Find where the given text appears and provide that cell's center as (x, y) coordinate. 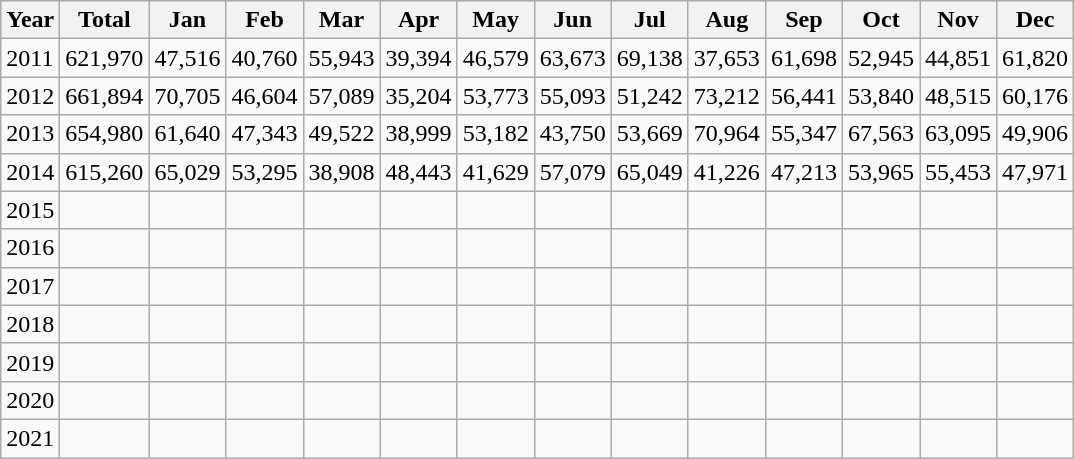
51,242 (650, 96)
Dec (1036, 20)
65,029 (188, 172)
56,441 (804, 96)
Jun (572, 20)
39,394 (418, 58)
661,894 (104, 96)
41,629 (496, 172)
38,908 (342, 172)
Sep (804, 20)
49,522 (342, 134)
70,705 (188, 96)
Aug (726, 20)
2012 (30, 96)
67,563 (880, 134)
Year (30, 20)
Total (104, 20)
2016 (30, 248)
63,095 (958, 134)
57,089 (342, 96)
Jan (188, 20)
615,260 (104, 172)
55,347 (804, 134)
40,760 (264, 58)
53,773 (496, 96)
55,943 (342, 58)
2015 (30, 210)
47,213 (804, 172)
55,093 (572, 96)
35,204 (418, 96)
2017 (30, 286)
47,971 (1036, 172)
2019 (30, 362)
654,980 (104, 134)
2018 (30, 324)
621,970 (104, 58)
37,653 (726, 58)
49,906 (1036, 134)
44,851 (958, 58)
43,750 (572, 134)
61,640 (188, 134)
55,453 (958, 172)
Mar (342, 20)
48,515 (958, 96)
63,673 (572, 58)
2013 (30, 134)
2011 (30, 58)
41,226 (726, 172)
46,579 (496, 58)
65,049 (650, 172)
46,604 (264, 96)
2021 (30, 438)
47,343 (264, 134)
60,176 (1036, 96)
70,964 (726, 134)
73,212 (726, 96)
2020 (30, 400)
Nov (958, 20)
48,443 (418, 172)
69,138 (650, 58)
53,182 (496, 134)
Jul (650, 20)
57,079 (572, 172)
Feb (264, 20)
53,295 (264, 172)
2014 (30, 172)
May (496, 20)
53,965 (880, 172)
53,840 (880, 96)
Apr (418, 20)
61,820 (1036, 58)
53,669 (650, 134)
52,945 (880, 58)
47,516 (188, 58)
38,999 (418, 134)
Oct (880, 20)
61,698 (804, 58)
